Provide the [x, y] coordinate of the cell's center where the given text is located.  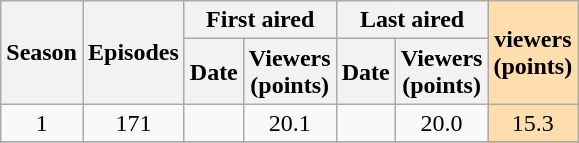
20.0 [442, 123]
viewers (points) [533, 52]
20.1 [290, 123]
171 [133, 123]
15.3 [533, 123]
First aired [260, 20]
Episodes [133, 52]
Last aired [412, 20]
Season [42, 52]
1 [42, 123]
